Pinpoint the cell where the given text exists, returning its [x, y] midpoint coordinate. 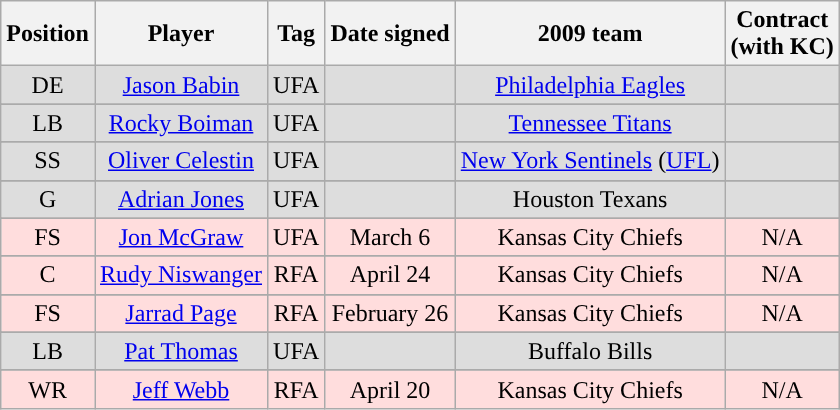
Houston Texans [590, 199]
Rudy Niswanger [180, 275]
Tag [296, 34]
C [48, 275]
SS [48, 161]
April 24 [390, 275]
Date signed [390, 34]
Rocky Boiman [180, 123]
February 26 [390, 313]
Pat Thomas [180, 351]
April 20 [390, 389]
Jon McGraw [180, 237]
Adrian Jones [180, 199]
Jarrad Page [180, 313]
March 6 [390, 237]
Oliver Celestin [180, 161]
2009 team [590, 34]
Position [48, 34]
Player [180, 34]
Buffalo Bills [590, 351]
Philadelphia Eagles [590, 85]
Contract(with KC) [782, 34]
New York Sentinels (UFL) [590, 161]
Jeff Webb [180, 389]
Tennessee Titans [590, 123]
DE [48, 85]
Jason Babin [180, 85]
WR [48, 389]
G [48, 199]
